Determine the (x, y) coordinate at the center of the cell enclosing the given text.  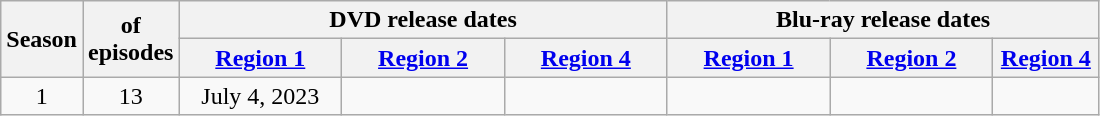
Blu-ray release dates (883, 20)
13 (130, 96)
July 4, 2023 (260, 96)
1 (42, 96)
ofepisodes (130, 39)
DVD release dates (423, 20)
Season (42, 39)
